Find where the given text appears and provide that cell's center as [X, Y] coordinate. 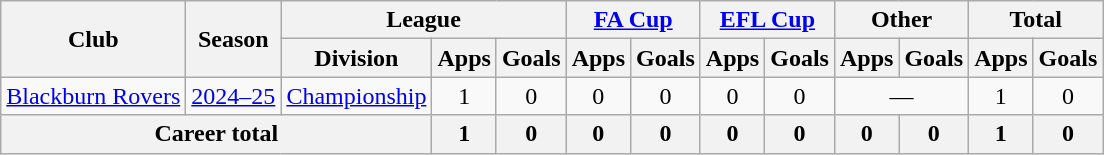
Blackburn Rovers [94, 96]
FA Cup [633, 20]
Total [1036, 20]
League [424, 20]
Division [356, 58]
Championship [356, 96]
Season [234, 39]
Other [901, 20]
Club [94, 39]
— [901, 96]
2024–25 [234, 96]
Career total [216, 134]
EFL Cup [767, 20]
